Scan for the cell matching the given text and deliver its [X, Y] coordinate at center. 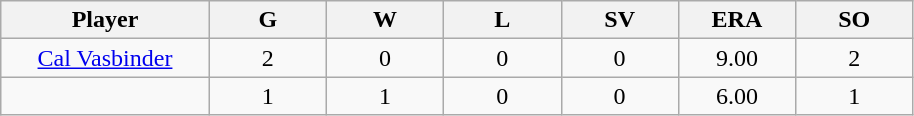
L [502, 20]
W [384, 20]
SO [854, 20]
ERA [736, 20]
6.00 [736, 96]
Player [105, 20]
G [268, 20]
9.00 [736, 58]
SV [620, 20]
Cal Vasbinder [105, 58]
